Return [x, y] of the center of cell containing provided text 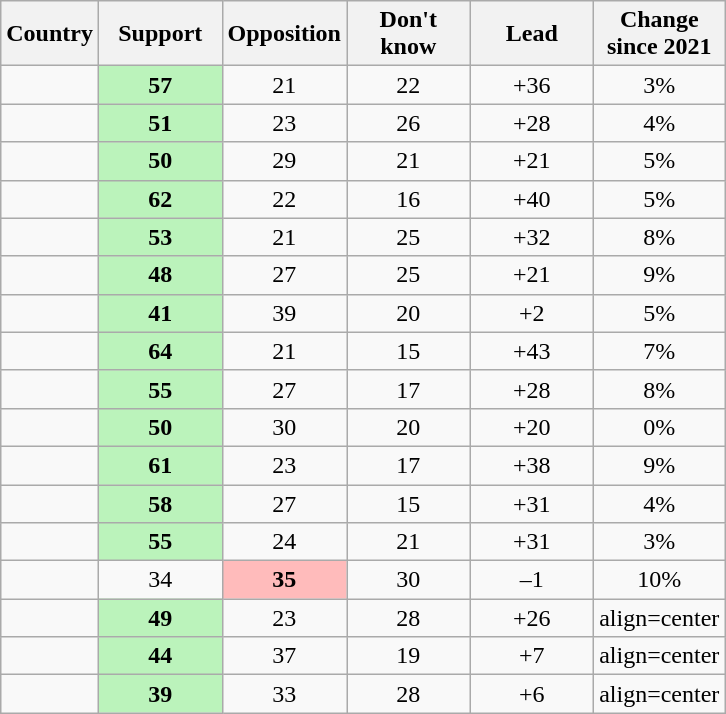
+20 [532, 427]
+26 [532, 618]
33 [284, 694]
44 [160, 656]
51 [160, 123]
24 [284, 542]
61 [160, 465]
64 [160, 351]
Lead [532, 34]
Don't know [408, 34]
29 [284, 161]
48 [160, 275]
+38 [532, 465]
7% [660, 351]
+2 [532, 313]
Support [160, 34]
Country [50, 34]
Opposition [284, 34]
62 [160, 199]
+43 [532, 351]
49 [160, 618]
16 [408, 199]
–1 [532, 580]
10% [660, 580]
26 [408, 123]
+7 [532, 656]
57 [160, 85]
34 [160, 580]
+32 [532, 237]
Change since 2021 [660, 34]
19 [408, 656]
37 [284, 656]
+6 [532, 694]
35 [284, 580]
0% [660, 427]
+40 [532, 199]
41 [160, 313]
53 [160, 237]
+36 [532, 85]
58 [160, 503]
